For the text-containing cell, return its midpoint in (X, Y) coordinate format. 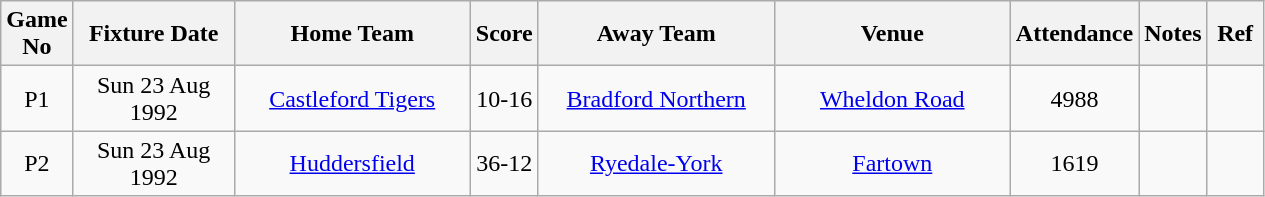
36-12 (504, 164)
Fixture Date (154, 34)
P1 (37, 98)
Castleford Tigers (352, 98)
Ref (1235, 34)
10-16 (504, 98)
P2 (37, 164)
1619 (1074, 164)
4988 (1074, 98)
Home Team (352, 34)
Notes (1173, 34)
Score (504, 34)
Ryedale-York (656, 164)
Away Team (656, 34)
Venue (892, 34)
Attendance (1074, 34)
Fartown (892, 164)
Game No (37, 34)
Bradford Northern (656, 98)
Wheldon Road (892, 98)
Huddersfield (352, 164)
